Output the (x, y) coordinate of the center of the cell containing the given text.  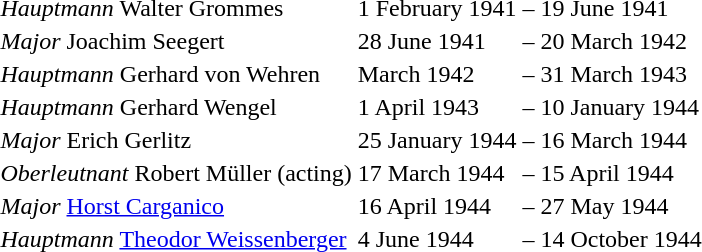
17 March 1944 (437, 173)
28 June 1941 (437, 41)
16 April 1944 (437, 206)
1 April 1943 (437, 107)
March 1942 (437, 74)
25 January 1944 (437, 140)
